For the text-containing cell, return its midpoint in [X, Y] coordinate format. 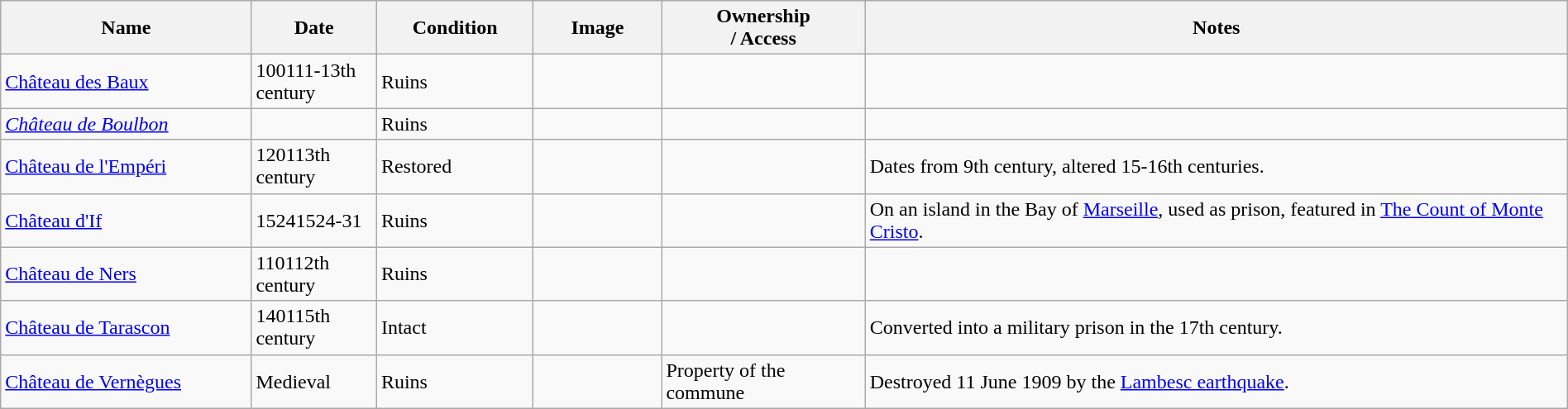
Château de Ners [126, 274]
Image [597, 28]
Château de l'Empéri [126, 167]
Château des Baux [126, 81]
Intact [455, 327]
Château de Boulbon [126, 124]
Château d'If [126, 220]
Date [314, 28]
140115th century [314, 327]
100111-13th century [314, 81]
Name [126, 28]
Restored [455, 167]
Notes [1216, 28]
Property of the commune [763, 382]
Dates from 9th century, altered 15-16th centuries. [1216, 167]
Ownership/ Access [763, 28]
On an island in the Bay of Marseille, used as prison, featured in The Count of Monte Cristo. [1216, 220]
Destroyed 11 June 1909 by the Lambesc earthquake. [1216, 382]
110112th century [314, 274]
Château de Vernègues [126, 382]
Medieval [314, 382]
Condition [455, 28]
120113th century [314, 167]
15241524-31 [314, 220]
Converted into a military prison in the 17th century. [1216, 327]
Château de Tarascon [126, 327]
